Find where the given text appears and provide that cell's center as (x, y) coordinate. 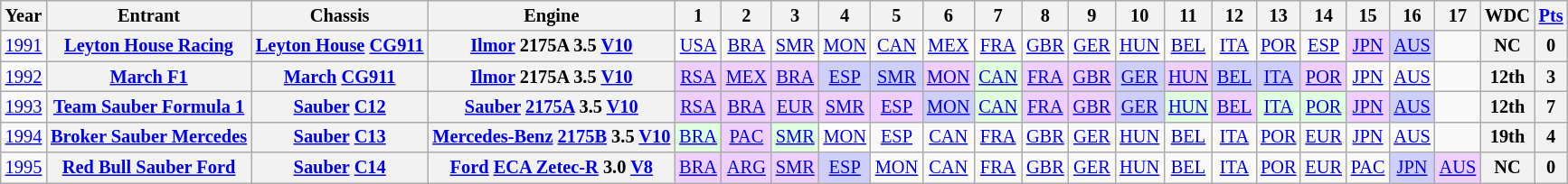
2 (747, 15)
Leyton House Racing (148, 46)
13 (1279, 15)
March F1 (148, 77)
Engine (552, 15)
5 (897, 15)
10 (1139, 15)
Sauber 2175A 3.5 V10 (552, 106)
11 (1188, 15)
12 (1234, 15)
Sauber C14 (340, 168)
March CG911 (340, 77)
19th (1507, 137)
Red Bull Sauber Ford (148, 168)
ARG (747, 168)
1991 (24, 46)
8 (1045, 15)
Broker Sauber Mercedes (148, 137)
WDC (1507, 15)
1993 (24, 106)
Entrant (148, 15)
USA (698, 46)
Chassis (340, 15)
17 (1458, 15)
1994 (24, 137)
1995 (24, 168)
Mercedes-Benz 2175B 3.5 V10 (552, 137)
Leyton House CG911 (340, 46)
1 (698, 15)
16 (1412, 15)
Pts (1552, 15)
Ford ECA Zetec-R 3.0 V8 (552, 168)
14 (1323, 15)
15 (1367, 15)
Team Sauber Formula 1 (148, 106)
1992 (24, 77)
Sauber C12 (340, 106)
6 (948, 15)
Year (24, 15)
9 (1092, 15)
Sauber C13 (340, 137)
